Determine the (x, y) coordinate at the center of the cell enclosing the given text.  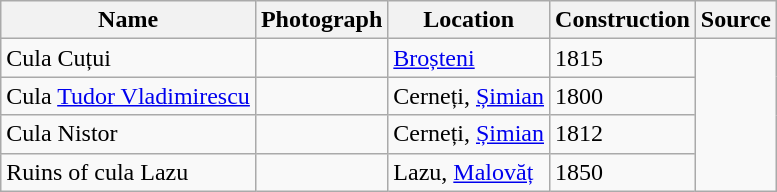
Lazu, Malovăț (469, 172)
Location (469, 20)
1812 (623, 134)
Name (128, 20)
1850 (623, 172)
Ruins of cula Lazu (128, 172)
Source (736, 20)
Cula Cuțui (128, 58)
Broșteni (469, 58)
Photograph (321, 20)
Cula Nistor (128, 134)
Construction (623, 20)
1815 (623, 58)
Cula Tudor Vladimirescu (128, 96)
1800 (623, 96)
